Scan for the cell matching the given text and deliver its (X, Y) coordinate at center. 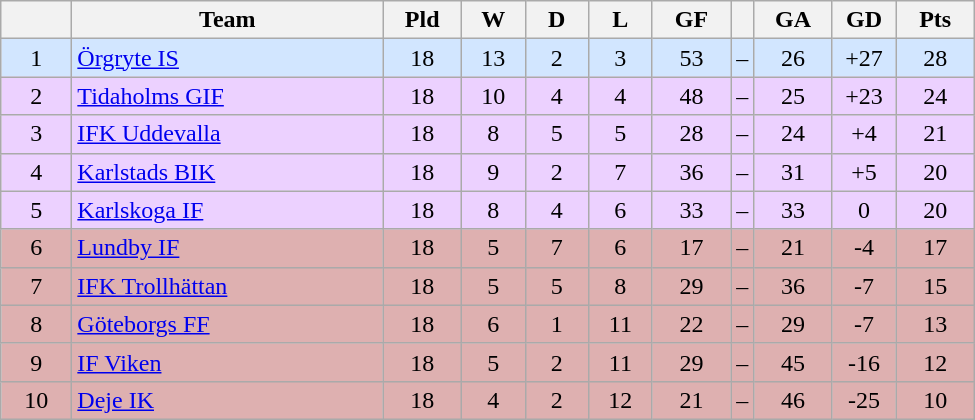
53 (692, 58)
45 (794, 362)
Lundby IF (228, 248)
IF Viken (228, 362)
IFK Trollhättan (228, 286)
0 (864, 210)
46 (794, 400)
GA (794, 20)
Team (228, 20)
22 (692, 324)
+27 (864, 58)
IFK Uddevalla (228, 134)
+5 (864, 172)
-25 (864, 400)
Deje IK (228, 400)
25 (794, 96)
+23 (864, 96)
-16 (864, 362)
Pld (422, 20)
GF (692, 20)
Örgryte IS (228, 58)
Karlskoga IF (228, 210)
Tidaholms GIF (228, 96)
+4 (864, 134)
26 (794, 58)
D (557, 20)
15 (936, 286)
Göteborgs FF (228, 324)
31 (794, 172)
GD (864, 20)
Karlstads BIK (228, 172)
48 (692, 96)
-4 (864, 248)
L (621, 20)
W (493, 20)
Pts (936, 20)
